Locate the cell with the specified text and output its [x, y] center coordinate. 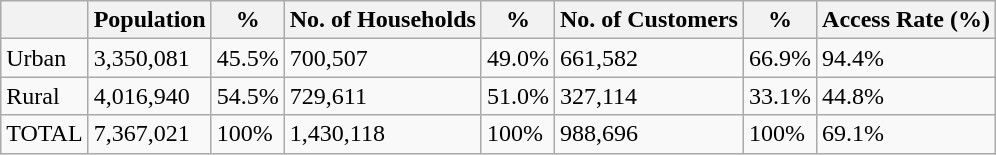
33.1% [780, 96]
51.0% [518, 96]
69.1% [906, 134]
54.5% [248, 96]
66.9% [780, 58]
Population [150, 20]
729,611 [382, 96]
3,350,081 [150, 58]
Access Rate (%) [906, 20]
4,016,940 [150, 96]
327,114 [648, 96]
45.5% [248, 58]
No. of Households [382, 20]
94.4% [906, 58]
49.0% [518, 58]
988,696 [648, 134]
Rural [44, 96]
7,367,021 [150, 134]
TOTAL [44, 134]
700,507 [382, 58]
44.8% [906, 96]
No. of Customers [648, 20]
1,430,118 [382, 134]
Urban [44, 58]
661,582 [648, 58]
